Scan for the cell matching the given text and deliver its [X, Y] coordinate at center. 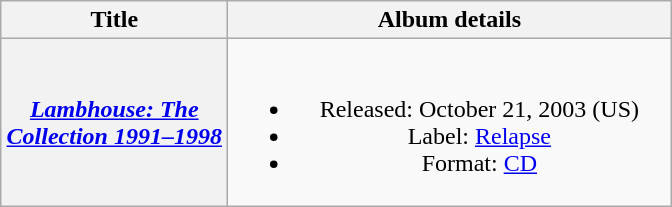
Title [114, 20]
Lambhouse: The Collection 1991–1998 [114, 122]
Released: October 21, 2003 (US)Label: RelapseFormat: CD [450, 122]
Album details [450, 20]
